Locate the cell with the specified text and output its (X, Y) center coordinate. 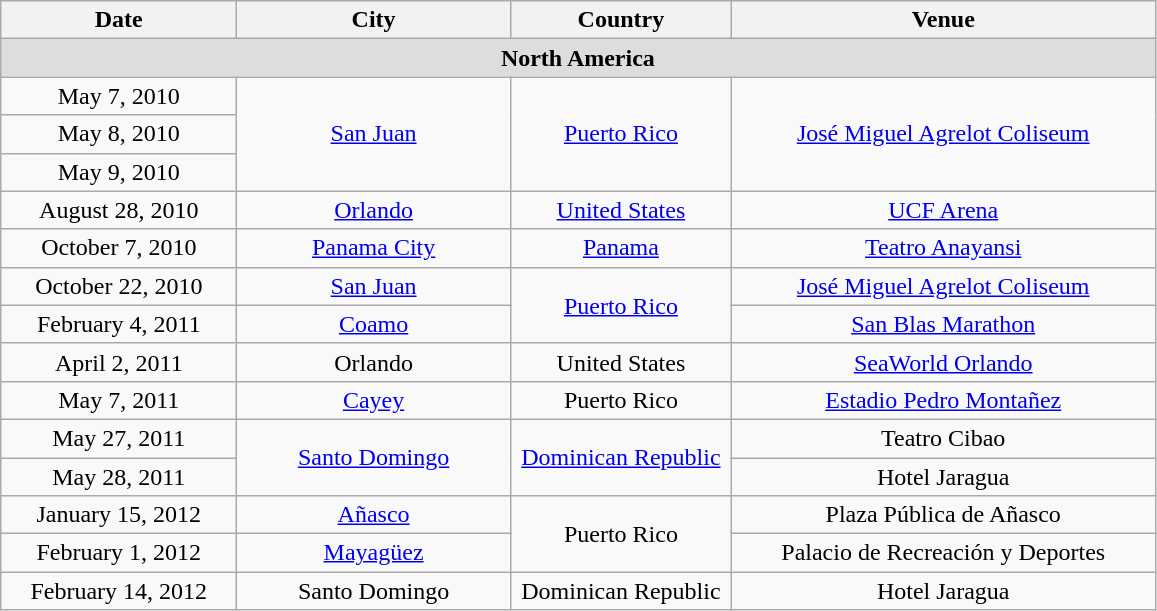
San Blas Marathon (943, 324)
UCF Arena (943, 210)
May 7, 2011 (119, 400)
Cayey (374, 400)
Date (119, 20)
Plaza Pública de Añasco (943, 515)
Panama (620, 248)
May 8, 2010 (119, 134)
February 1, 2012 (119, 553)
Teatro Cibao (943, 438)
Mayagüez (374, 553)
May 28, 2011 (119, 477)
Estadio Pedro Montañez (943, 400)
City (374, 20)
February 14, 2012 (119, 591)
August 28, 2010 (119, 210)
May 7, 2010 (119, 96)
April 2, 2011 (119, 362)
Teatro Anayansi (943, 248)
Coamo (374, 324)
Panama City (374, 248)
February 4, 2011 (119, 324)
October 7, 2010 (119, 248)
Añasco (374, 515)
October 22, 2010 (119, 286)
SeaWorld Orlando (943, 362)
May 9, 2010 (119, 172)
May 27, 2011 (119, 438)
Palacio de Recreación y Deportes (943, 553)
Venue (943, 20)
January 15, 2012 (119, 515)
North America (578, 58)
Country (620, 20)
